Return [X, Y] of the center of cell containing provided text 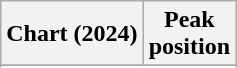
Chart (2024) [72, 34]
Peakposition [189, 34]
